Provide the [x, y] coordinate of the cell's center where the given text is located.  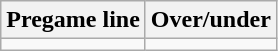
Pregame line [74, 20]
Over/under [210, 20]
